Locate the cell with the specified text and output its [X, Y] center coordinate. 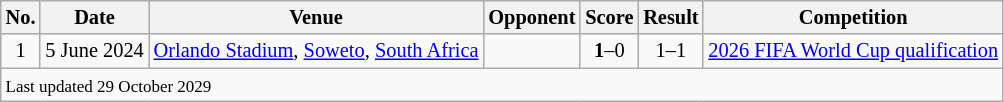
Competition [853, 17]
Date [94, 17]
1–0 [609, 51]
Result [670, 17]
No. [21, 17]
1–1 [670, 51]
2026 FIFA World Cup qualification [853, 51]
Orlando Stadium, Soweto, South Africa [316, 51]
1 [21, 51]
Opponent [532, 17]
5 June 2024 [94, 51]
Last updated 29 October 2029 [502, 85]
Score [609, 17]
Venue [316, 17]
